Scan for the cell matching the given text and deliver its [X, Y] coordinate at center. 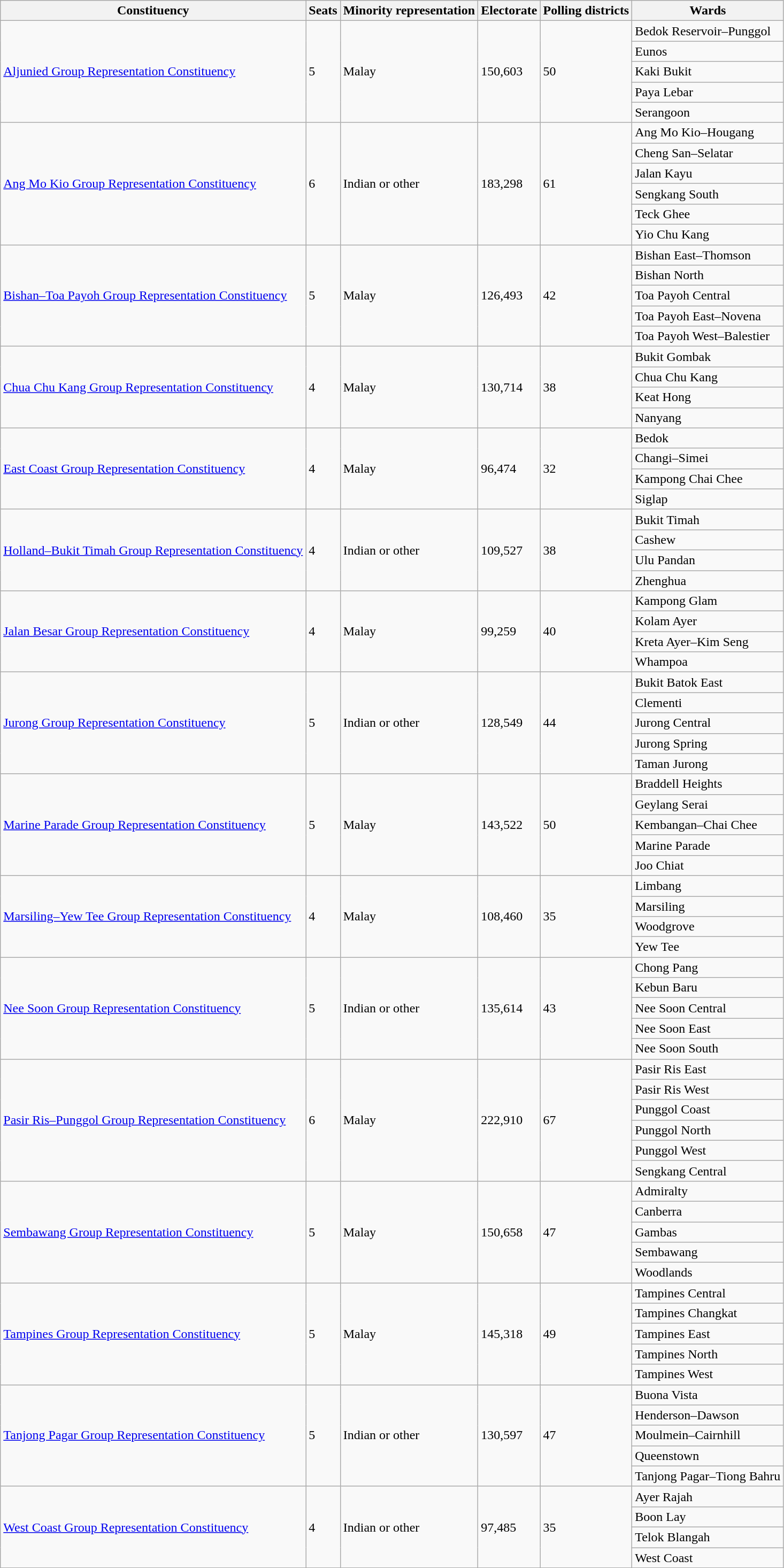
Braddell Heights [708, 784]
108,460 [509, 916]
126,493 [509, 296]
49 [586, 1334]
Yio Chu Kang [708, 234]
Kaki Bukit [708, 72]
Bishan East–Thomson [708, 255]
Sembawang Group Representation Constituency [153, 1232]
99,259 [509, 632]
Serangoon [708, 112]
Tanjong Pagar Group Representation Constituency [153, 1435]
130,714 [509, 387]
Sembawang [708, 1252]
Pasir Ris East [708, 1069]
Zhenghua [708, 580]
Kebun Baru [708, 988]
Ulu Pandan [708, 560]
135,614 [509, 1008]
Chua Chu Kang [708, 377]
Jalan Kayu [708, 173]
Wards [708, 11]
Marsiling [708, 906]
Bedok [708, 438]
Buona Vista [708, 1395]
Admiralty [708, 1191]
Kembangan–Chai Chee [708, 825]
Kampong Chai Chee [708, 479]
Taman Jurong [708, 764]
Kolam Ayer [708, 621]
Cashew [708, 540]
Yew Tee [708, 947]
Tampines Changkat [708, 1313]
Canberra [708, 1211]
Cheng San–Selatar [708, 153]
67 [586, 1120]
Aljunied Group Representation Constituency [153, 72]
Henderson–Dawson [708, 1415]
Tanjong Pagar–Tiong Bahru [708, 1476]
Jurong Central [708, 723]
Tampines East [708, 1334]
Jalan Besar Group Representation Constituency [153, 632]
Bukit Gombak [708, 357]
Limbang [708, 886]
Chong Pang [708, 967]
183,298 [509, 183]
Keat Hong [708, 397]
Marsiling–Yew Tee Group Representation Constituency [153, 916]
Ayer Rajah [708, 1496]
Bishan North [708, 275]
Nee Soon East [708, 1028]
Polling districts [586, 11]
Woodgrove [708, 927]
Marine Parade Group Representation Constituency [153, 825]
Telok Blangah [708, 1537]
Electorate [509, 11]
Tampines North [708, 1354]
Sengkang Central [708, 1171]
Clementi [708, 703]
Seats [323, 11]
Joo Chiat [708, 865]
Nee Soon Group Representation Constituency [153, 1008]
Queenstown [708, 1456]
Punggol North [708, 1130]
Teck Ghee [708, 214]
Sengkang South [708, 194]
Punggol West [708, 1150]
44 [586, 723]
Changi–Simei [708, 458]
West Coast [708, 1558]
Eunos [708, 51]
Tampines Group Representation Constituency [153, 1334]
Bukit Timah [708, 519]
Nanyang [708, 418]
Kreta Ayer–Kim Seng [708, 642]
Nee Soon South [708, 1049]
Constituency [153, 11]
Kampong Glam [708, 601]
Bishan–Toa Payoh Group Representation Constituency [153, 296]
Bedok Reservoir–Punggol [708, 31]
Minority representation [409, 11]
Bukit Batok East [708, 682]
96,474 [509, 468]
Jurong Spring [708, 743]
Marine Parade [708, 845]
43 [586, 1008]
Punggol Coast [708, 1110]
128,549 [509, 723]
Geylang Serai [708, 804]
145,318 [509, 1334]
40 [586, 632]
97,485 [509, 1527]
Holland–Bukit Timah Group Representation Constituency [153, 550]
Nee Soon Central [708, 1008]
150,658 [509, 1232]
32 [586, 468]
Ang Mo Kio–Hougang [708, 133]
Siglap [708, 499]
Chua Chu Kang Group Representation Constituency [153, 387]
Toa Payoh West–Balestier [708, 336]
150,603 [509, 72]
Toa Payoh Central [708, 296]
Toa Payoh East–Novena [708, 316]
Tampines Central [708, 1293]
Pasir Ris–Punggol Group Representation Constituency [153, 1120]
Paya Lebar [708, 92]
Woodlands [708, 1273]
Moulmein–Cairnhill [708, 1435]
Ang Mo Kio Group Representation Constituency [153, 183]
Jurong Group Representation Constituency [153, 723]
Whampoa [708, 662]
Gambas [708, 1232]
42 [586, 296]
130,597 [509, 1435]
Pasir Ris West [708, 1089]
61 [586, 183]
143,522 [509, 825]
109,527 [509, 550]
East Coast Group Representation Constituency [153, 468]
222,910 [509, 1120]
West Coast Group Representation Constituency [153, 1527]
Tampines West [708, 1374]
Boon Lay [708, 1517]
